Locate the cell with the specified text and output its [X, Y] center coordinate. 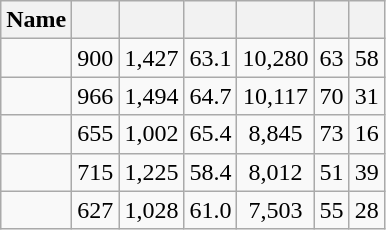
10,280 [276, 58]
61.0 [210, 210]
900 [96, 58]
65.4 [210, 134]
51 [332, 172]
655 [96, 134]
1,427 [152, 58]
28 [366, 210]
8,012 [276, 172]
70 [332, 96]
16 [366, 134]
8,845 [276, 134]
1,494 [152, 96]
63.1 [210, 58]
55 [332, 210]
64.7 [210, 96]
10,117 [276, 96]
39 [366, 172]
Name [36, 20]
31 [366, 96]
63 [332, 58]
1,028 [152, 210]
1,225 [152, 172]
1,002 [152, 134]
7,503 [276, 210]
73 [332, 134]
58 [366, 58]
715 [96, 172]
58.4 [210, 172]
966 [96, 96]
627 [96, 210]
